Detect which cell encompasses the target text, then output its (x, y) center coordinate. 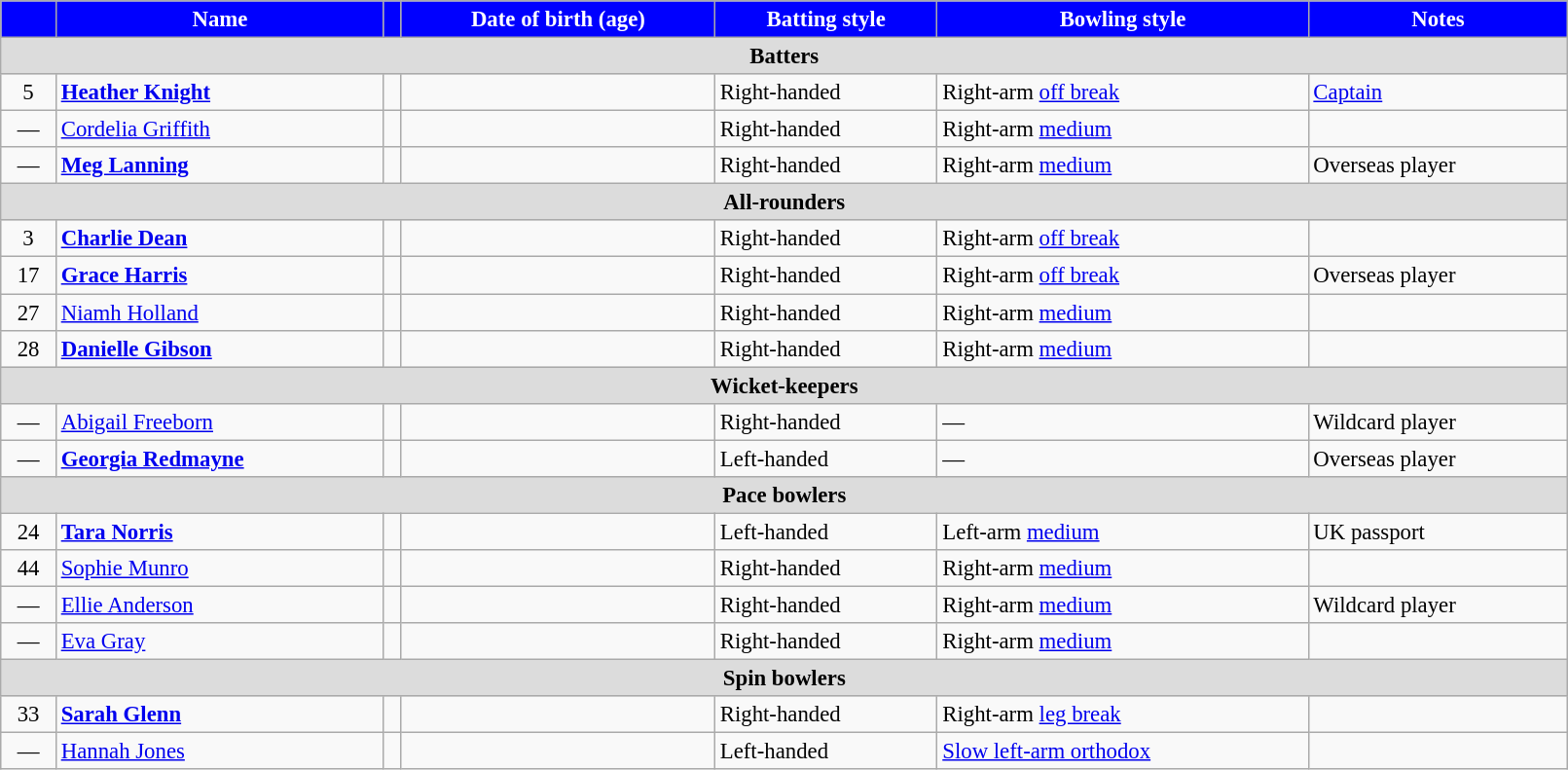
Slow left-arm orthodox (1123, 752)
Captain (1439, 92)
All-rounders (784, 202)
Niamh Holland (220, 312)
Charlie Dean (220, 238)
UK passport (1439, 532)
Notes (1439, 19)
Batting style (825, 19)
Eva Gray (220, 642)
Hannah Jones (220, 752)
Danielle Gibson (220, 348)
Ellie Anderson (220, 605)
Right-arm leg break (1123, 715)
3 (29, 238)
Georgia Redmayne (220, 458)
Batters (784, 56)
Sophie Munro (220, 568)
17 (29, 275)
Name (220, 19)
5 (29, 92)
33 (29, 715)
Bowling style (1123, 19)
Spin bowlers (784, 678)
27 (29, 312)
28 (29, 348)
Date of birth (age) (558, 19)
Wicket-keepers (784, 385)
Meg Lanning (220, 165)
Heather Knight (220, 92)
Tara Norris (220, 532)
Left-arm medium (1123, 532)
Cordelia Griffith (220, 129)
Grace Harris (220, 275)
44 (29, 568)
Sarah Glenn (220, 715)
Abigail Freeborn (220, 422)
24 (29, 532)
Pace bowlers (784, 495)
